From the cell containing the given text, extract its center point as (X, Y) coordinate. 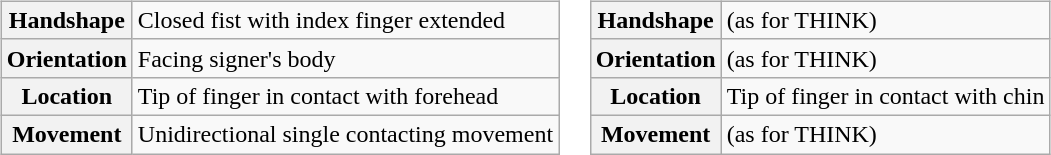
Tip of finger in contact with forehead (345, 96)
Facing signer's body (345, 58)
Closed fist with index finger extended (345, 20)
Unidirectional single contacting movement (345, 134)
Tip of finger in contact with chin (886, 96)
